Extract the [X, Y] coordinate from the center of the cell holding the provided text.  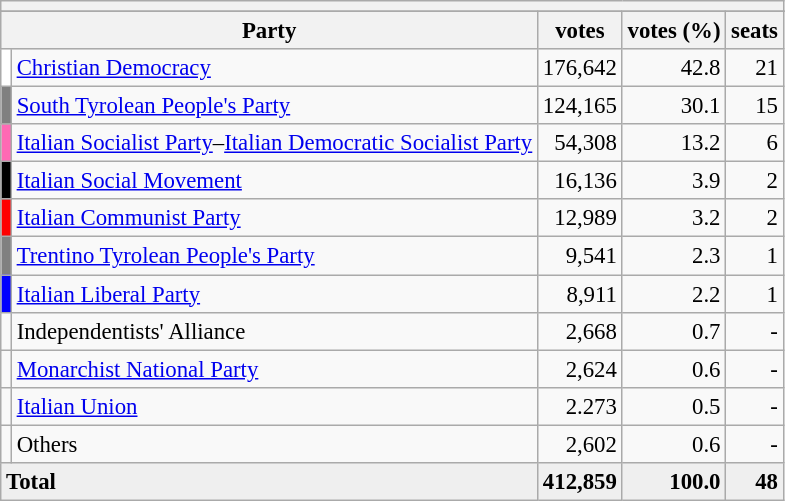
12,989 [580, 219]
2.2 [674, 294]
South Tyrolean People's Party [274, 106]
2.273 [580, 406]
48 [754, 482]
2,668 [580, 331]
0.5 [674, 406]
Italian Liberal Party [274, 294]
54,308 [580, 143]
3.9 [674, 181]
votes (%) [674, 31]
2.3 [674, 256]
8,911 [580, 294]
Independentists' Alliance [274, 331]
21 [754, 68]
2,602 [580, 444]
30.1 [674, 106]
Italian Social Movement [274, 181]
Party [270, 31]
Trentino Tyrolean People's Party [274, 256]
412,859 [580, 482]
2,624 [580, 369]
15 [754, 106]
votes [580, 31]
9,541 [580, 256]
42.8 [674, 68]
Italian Socialist Party–Italian Democratic Socialist Party [274, 143]
Christian Democracy [274, 68]
Italian Communist Party [274, 219]
6 [754, 143]
3.2 [674, 219]
Italian Union [274, 406]
0.7 [674, 331]
176,642 [580, 68]
seats [754, 31]
16,136 [580, 181]
100.0 [674, 482]
124,165 [580, 106]
13.2 [674, 143]
Others [274, 444]
Monarchist National Party [274, 369]
Total [270, 482]
